Detect which cell encompasses the target text, then output its [x, y] center coordinate. 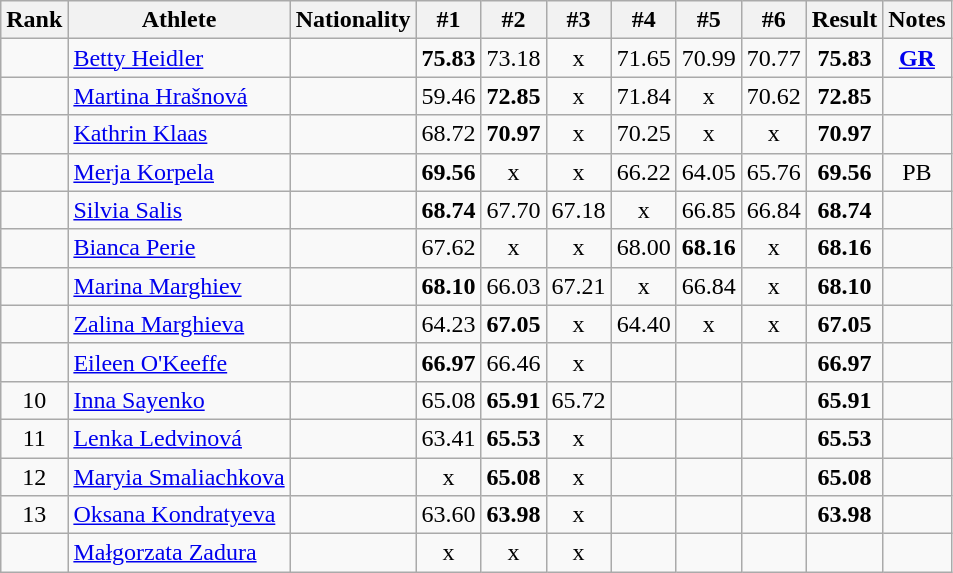
Lenka Ledvinová [179, 438]
64.40 [644, 324]
#5 [708, 20]
67.18 [578, 210]
Marina Marghiev [179, 286]
Kathrin Klaas [179, 134]
Betty Heidler [179, 58]
Zalina Marghieva [179, 324]
68.72 [448, 134]
10 [34, 400]
#4 [644, 20]
Result [844, 20]
68.00 [644, 248]
Eileen O'Keeffe [179, 362]
66.03 [514, 286]
63.60 [448, 515]
Notes [917, 20]
Oksana Kondratyeva [179, 515]
#3 [578, 20]
Bianca Perie [179, 248]
Małgorzata Zadura [179, 553]
71.65 [644, 58]
Nationality [353, 20]
Martina Hrašnová [179, 96]
70.25 [644, 134]
Silvia Salis [179, 210]
11 [34, 438]
#2 [514, 20]
67.21 [578, 286]
64.23 [448, 324]
71.84 [644, 96]
65.72 [578, 400]
67.62 [448, 248]
66.46 [514, 362]
65.76 [774, 172]
66.85 [708, 210]
66.22 [644, 172]
59.46 [448, 96]
PB [917, 172]
63.41 [448, 438]
Merja Korpela [179, 172]
13 [34, 515]
70.62 [774, 96]
12 [34, 477]
Rank [34, 20]
Maryia Smaliachkova [179, 477]
70.99 [708, 58]
Inna Sayenko [179, 400]
GR [917, 58]
67.70 [514, 210]
#6 [774, 20]
73.18 [514, 58]
70.77 [774, 58]
Athlete [179, 20]
#1 [448, 20]
64.05 [708, 172]
